Search for the cell housing the specified text and yield its [X, Y] center coordinate. 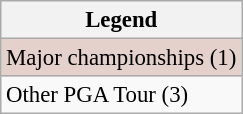
Major championships (1) [122, 58]
Legend [122, 20]
Other PGA Tour (3) [122, 95]
